Return the (X, Y) coordinate for the center point of the cell that contains the specified text.  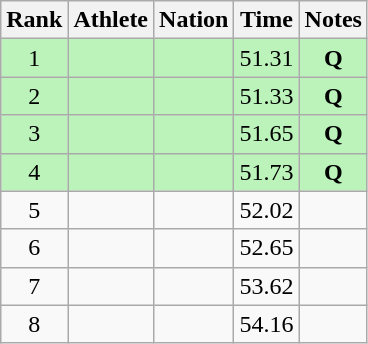
51.31 (266, 58)
Rank (34, 20)
3 (34, 134)
52.02 (266, 210)
53.62 (266, 286)
Athlete (111, 20)
51.33 (266, 96)
5 (34, 210)
Nation (194, 20)
1 (34, 58)
Notes (333, 20)
7 (34, 286)
2 (34, 96)
4 (34, 172)
52.65 (266, 248)
Time (266, 20)
54.16 (266, 324)
8 (34, 324)
51.73 (266, 172)
51.65 (266, 134)
6 (34, 248)
